Extract the (X, Y) coordinate from the center of the cell holding the provided text.  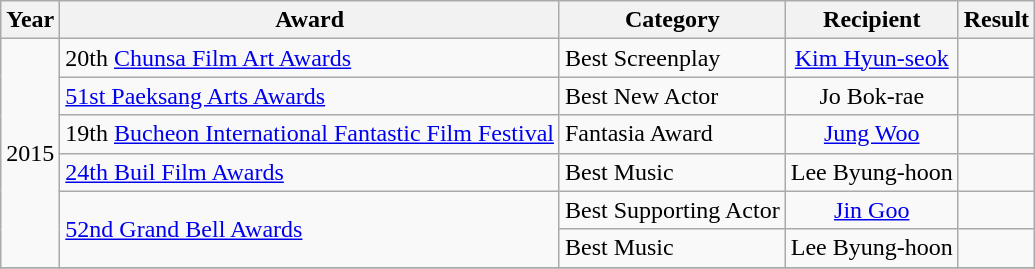
Best New Actor (672, 96)
2015 (30, 153)
Award (310, 20)
Year (30, 20)
Jo Bok-rae (872, 96)
19th Bucheon International Fantastic Film Festival (310, 134)
Kim Hyun-seok (872, 58)
24th Buil Film Awards (310, 172)
52nd Grand Bell Awards (310, 229)
Fantasia Award (672, 134)
Best Supporting Actor (672, 210)
51st Paeksang Arts Awards (310, 96)
Jung Woo (872, 134)
Result (996, 20)
20th Chunsa Film Art Awards (310, 58)
Jin Goo (872, 210)
Best Screenplay (672, 58)
Category (672, 20)
Recipient (872, 20)
